Provide the (X, Y) coordinate of the cell's center where the given text is located.  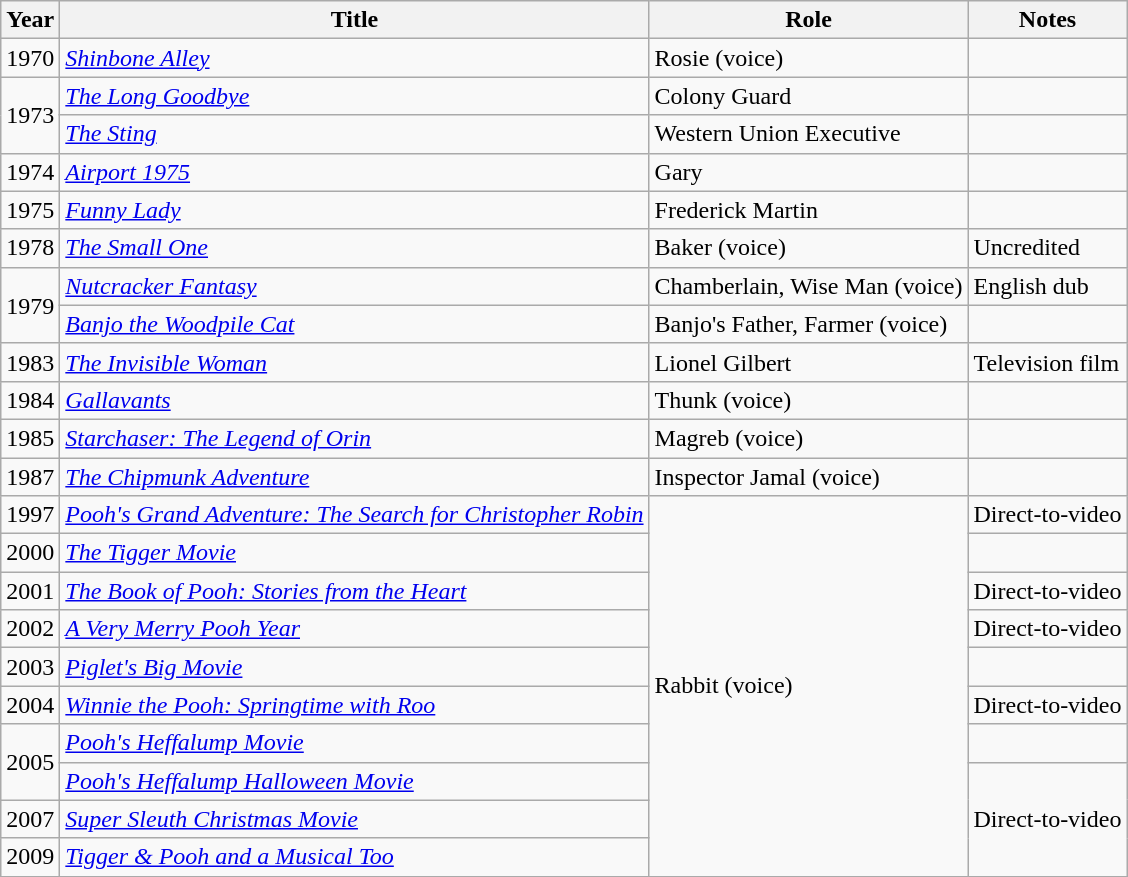
1979 (30, 305)
Super Sleuth Christmas Movie (354, 819)
1978 (30, 248)
Notes (1048, 20)
The Sting (354, 134)
Piglet's Big Movie (354, 667)
2007 (30, 819)
Rabbit (voice) (808, 686)
2004 (30, 705)
Gary (808, 172)
The Invisible Woman (354, 362)
Winnie the Pooh: Springtime with Roo (354, 705)
Pooh's Grand Adventure: The Search for Christopher Robin (354, 515)
Banjo's Father, Farmer (voice) (808, 324)
2003 (30, 667)
2000 (30, 553)
2005 (30, 762)
Television film (1048, 362)
Funny Lady (354, 210)
Nutcracker Fantasy (354, 286)
The Book of Pooh: Stories from the Heart (354, 591)
1987 (30, 477)
Shinbone Alley (354, 58)
Role (808, 20)
Banjo the Woodpile Cat (354, 324)
English dub (1048, 286)
1984 (30, 400)
Western Union Executive (808, 134)
The Chipmunk Adventure (354, 477)
1997 (30, 515)
Magreb (voice) (808, 438)
Inspector Jamal (voice) (808, 477)
2001 (30, 591)
Lionel Gilbert (808, 362)
A Very Merry Pooh Year (354, 629)
Thunk (voice) (808, 400)
The Tigger Movie (354, 553)
2009 (30, 857)
Pooh's Heffalump Halloween Movie (354, 781)
Gallavants (354, 400)
Baker (voice) (808, 248)
Colony Guard (808, 96)
1970 (30, 58)
1975 (30, 210)
1974 (30, 172)
Title (354, 20)
1973 (30, 115)
2002 (30, 629)
Year (30, 20)
The Small One (354, 248)
1985 (30, 438)
Rosie (voice) (808, 58)
Frederick Martin (808, 210)
Starchaser: The Legend of Orin (354, 438)
1983 (30, 362)
Tigger & Pooh and a Musical Too (354, 857)
The Long Goodbye (354, 96)
Chamberlain, Wise Man (voice) (808, 286)
Pooh's Heffalump Movie (354, 743)
Uncredited (1048, 248)
Airport 1975 (354, 172)
